Locate the cell with the specified text and output its (x, y) center coordinate. 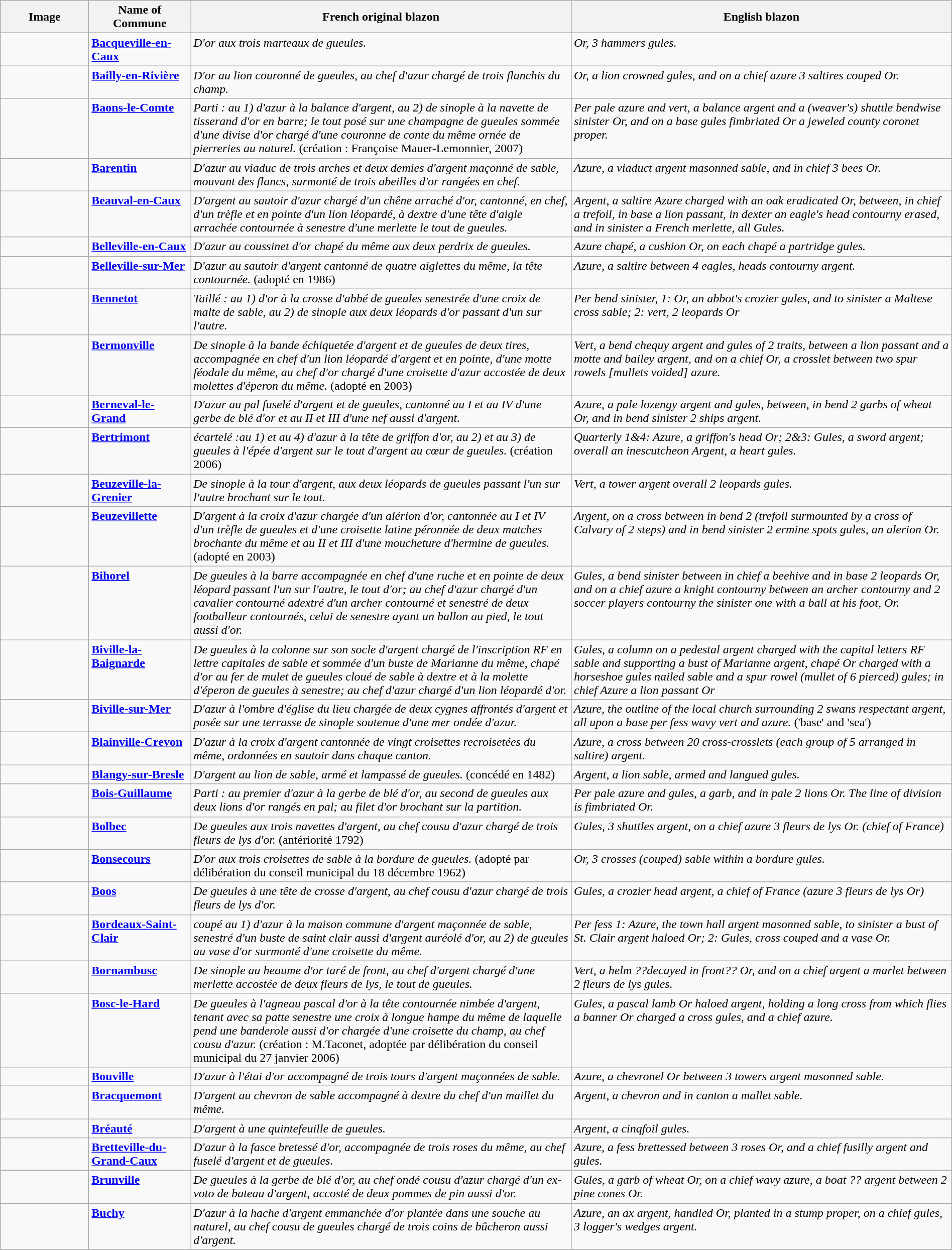
Quarterly 1&4: Azure, a griffon's head Or; 2&3: Gules, a sword argent; overall an inescutcheon Argent, a heart gules. (761, 450)
Bihorel (140, 603)
Bennetot (140, 312)
Buchy (140, 1226)
De gueules à la gerbe de blé d'or, au chef ondé cousu d'azur chargé d'un ex-voto de bateau d'argent, accosté de deux pommes de pin aussi d'or. (381, 1187)
D'argent au chevron de sable accompagné à dextre du chef d'un maillet du même. (381, 1102)
Azure, a cross between 20 cross-crosslets (each group of 5 arranged in saltire) argent. (761, 748)
Argent, a chevron and in canton a mallet sable. (761, 1102)
Name of Commune (140, 17)
Bertrimont (140, 450)
Azure, a pale lozengy argent and gules, between, in bend 2 garbs of wheat Or, and in bend sinister 2 ships argent. (761, 411)
D'azur au viaduc de trois arches et deux demies d'argent maçonné de sable, mouvant des flancs, surmonté de trois abeilles d'or rangées en chef. (381, 175)
Argent, a lion sable, armed and langued gules. (761, 774)
Bosc-le-Hard (140, 1030)
Biville-sur-Mer (140, 716)
Or, 3 hammers gules. (761, 49)
D'argent à une quintefeuille de gueules. (381, 1128)
D'or au lion couronné de gueules, au chef d'azur chargé de trois flanchis du champ. (381, 82)
Per pale azure and gules, a garb, and in pale 2 lions Or. The line of division is fimbriated Or. (761, 801)
Bréauté (140, 1128)
Bois-Guillaume (140, 801)
Azure chapé, a cushion Or, on each chapé a partridge gules. (761, 247)
Or, a lion crowned gules, and on a chief azure 3 saltires couped Or. (761, 82)
Azure, a saltire between 4 eagles, heads contourny argent. (761, 272)
De gueules à une tête de crosse d'argent, au chef cousu d'azur chargé de trois fleurs de lys d'or. (381, 898)
Boos (140, 898)
Bornambusc (140, 977)
Bailly-en-Rivière (140, 82)
Bacqueville-en-Caux (140, 49)
Bolbec (140, 833)
Per bend sinister, 1: Or, an abbot's crozier gules, and to sinister a Maltese cross sable; 2: vert, 2 leopards Or (761, 312)
Parti : au premier d'azur à la gerbe de blé d'or, au second de gueules aux deux lions d'or rangés en pal; au filet d'or brochant sur la partition. (381, 801)
Or, 3 crosses (couped) sable within a bordure gules. (761, 866)
Azure, the outline of the local church surrounding 2 swans respectant argent, all upon a base per fess wavy vert and azure. ('base' and 'sea') (761, 716)
Gules, a crozier head argent, a chief of France (azure 3 fleurs de lys Or) (761, 898)
Baons-le-Comte (140, 129)
Belleville-en-Caux (140, 247)
Azure, a fess brettessed between 3 roses Or, and a chief fusilly argent and gules. (761, 1154)
D'azur à l'étai d'or accompagné de trois tours d'argent maçonnées de sable. (381, 1076)
French original blazon (381, 17)
English blazon (761, 17)
Beauval-en-Caux (140, 214)
De sinople à la tour d'argent, aux deux léopards de gueules passant l'un sur l'autre brochant sur le tout. (381, 490)
Blainville-Crevon (140, 748)
Argent, on a cross between in bend 2 (trefoil surmounted by a cross of Calvary of 2 steps) and in bend sinister 2 ermine spots gules, an alerion Or. (761, 536)
Gules, 3 shuttles argent, on a chief azure 3 fleurs de lys Or. (chief of France) (761, 833)
Vert, a helm ??decayed in front?? Or, and on a chief argent a marlet between 2 fleurs de lys gules. (761, 977)
Vert, a tower argent overall 2 leopards gules. (761, 490)
Azure, a chevronel Or between 3 towers argent masonned sable. (761, 1076)
Brunville (140, 1187)
D'azur au pal fuselé d'argent et de gueules, cantonné au I et au IV d'une gerbe de blé d'or et au II et III d'une nef aussi d'argent. (381, 411)
D'or aux trois marteaux de gueules. (381, 49)
Bracquemont (140, 1102)
Argent, a cinqfoil gules. (761, 1128)
Beuzeville-la-Grenier (140, 490)
Belleville-sur-Mer (140, 272)
Bordeaux-Saint-Clair (140, 938)
De gueules aux trois navettes d'argent, au chef cousu d'azur chargé de trois fleurs de lys d'or. (antériorité 1792) (381, 833)
Bretteville-du-Grand-Caux (140, 1154)
De sinople au heaume d'or taré de front, au chef d'argent chargé d'une merlette accostée de deux fleurs de lys, le tout de gueules. (381, 977)
Bouville (140, 1076)
Biville-la-Baignarde (140, 670)
Azure, an ax argent, handled Or, planted in a stump proper, on a chief gules, 3 logger's wedges argent. (761, 1226)
D'or aux trois croisettes de sable à la bordure de gueules. (adopté par délibération du conseil municipal du 18 décembre 1962) (381, 866)
Bonsecours (140, 866)
Gules, a garb of wheat Or, on a chief wavy azure, a boat ?? argent between 2 pine cones Or. (761, 1187)
Beuzevillette (140, 536)
D'azur au coussinet d'or chapé du même aux deux perdrix de gueules. (381, 247)
Gules, a pascal lamb Or haloed argent, holding a long cross from which flies a banner Or charged a cross gules, and a chief azure. (761, 1030)
Barentin (140, 175)
Image (45, 17)
Bermonville (140, 365)
D'azur au sautoir d'argent cantonné de quatre aiglettes du même, la tête contournée. (adopté en 1986) (381, 272)
D'azur à l'ombre d'église du lieu chargée de deux cygnes affrontés d'argent et posée sur une terrasse de sinople soutenue d'une mer ondée d'azur. (381, 716)
Per fess 1: Azure, the town hall argent masonned sable, to sinister a bust of St. Clair argent haloed Or; 2: Gules, cross couped and a vase Or. (761, 938)
Blangy-sur-Bresle (140, 774)
D'azur à la fasce bretessé d'or, accompagnée de trois roses du même, au chef fuselé d'argent et de gueules. (381, 1154)
Azure, a viaduct argent masonned sable, and in chief 3 bees Or. (761, 175)
Berneval-le-Grand (140, 411)
D'azur à la croix d'argent cantonnée de vingt croisettes recroisetées du même, ordonnées en sautoir dans chaque canton. (381, 748)
D'argent au lion de sable, armé et lampassé de gueules. (concédé en 1482) (381, 774)
